Detect which cell encompasses the target text, then output its (x, y) center coordinate. 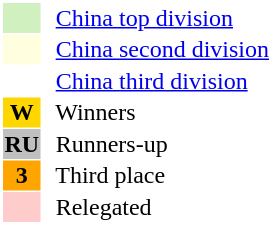
RU (22, 144)
China third division (156, 81)
Winners (156, 113)
3 (22, 175)
W (22, 113)
China second division (156, 49)
Runners-up (156, 144)
Relegated (156, 207)
Third place (156, 175)
China top division (156, 18)
